Pinpoint the cell where the given text exists, returning its [x, y] midpoint coordinate. 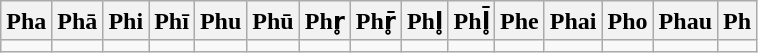
Phl̥ [424, 21]
Phā [78, 21]
Pha [26, 21]
Phū [273, 21]
Phī [172, 21]
Ph [738, 21]
Phau [685, 21]
Phu [220, 21]
Phe [520, 21]
Phl̥̄ [472, 21]
Phr̥ [324, 21]
Phi [126, 21]
Phai [573, 21]
Pho [628, 21]
Phr̥̄ [376, 21]
